Provide the [x, y] coordinate of the cell's center where the given text is located.  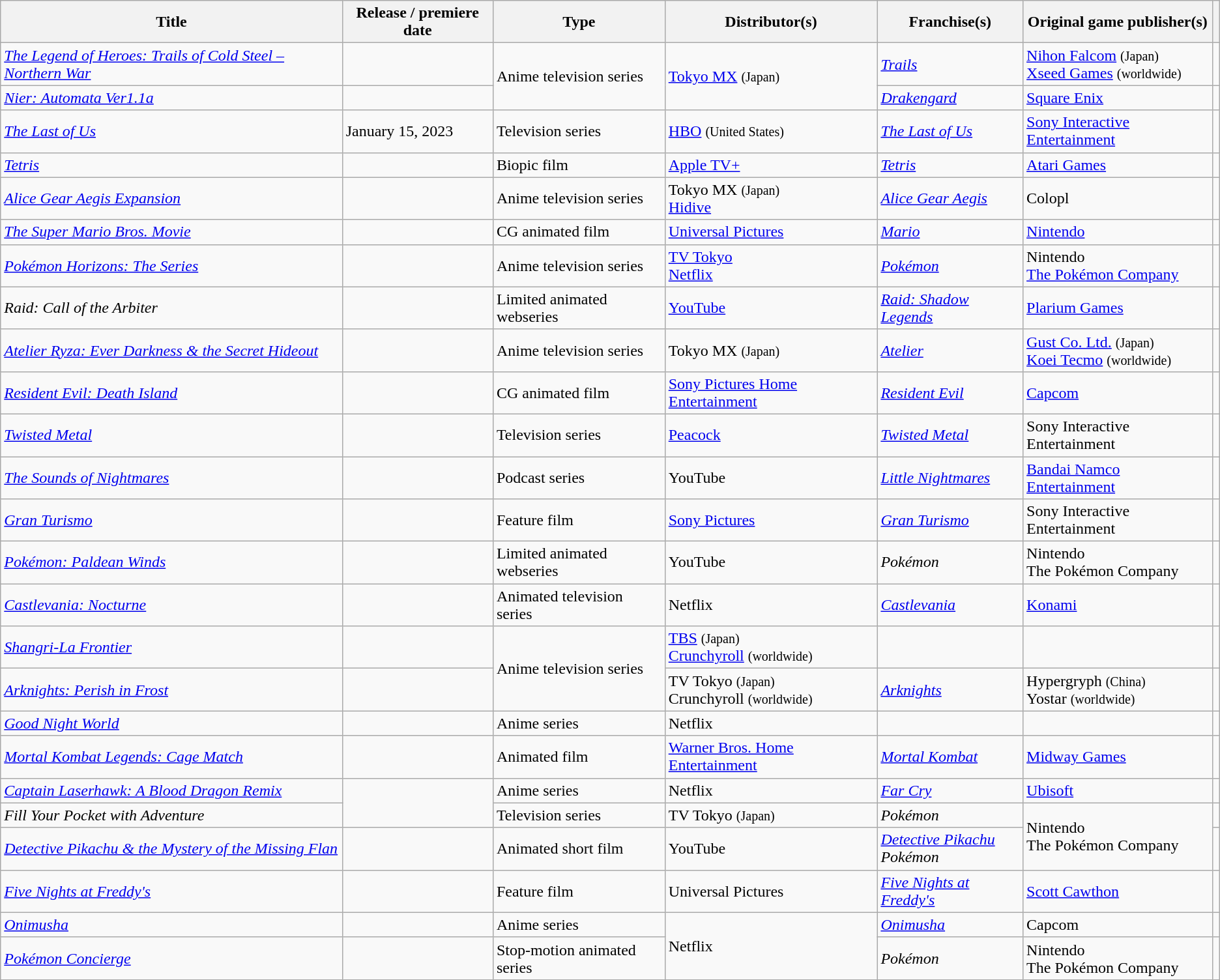
Biopic film [579, 165]
Type [579, 22]
Detective PikachuPokémon [950, 848]
Warner Bros. Home Entertainment [771, 757]
TV Tokyo (Japan) [771, 815]
Mortal Kombat [950, 757]
Release / premiere date [417, 22]
Stop-motion animated series [579, 958]
January 15, 2023 [417, 132]
TBS (Japan)Crunchyroll (worldwide) [771, 648]
Konami [1118, 605]
Atelier Ryza: Ever Darkness & the Secret Hideout [171, 351]
Square Enix [1118, 98]
Fill Your Pocket with Adventure [171, 815]
Tokyo MX (Japan)Hidive [771, 198]
Atari Games [1118, 165]
Scott Cawthon [1118, 891]
Detective Pikachu & the Mystery of the Missing Flan [171, 848]
Bandai Namco Entertainment [1118, 477]
Raid: Shadow Legends [950, 308]
Hypergryph (China)Yostar (worldwide) [1118, 689]
Far Cry [950, 790]
Pokémon Horizons: The Series [171, 266]
Apple TV+ [771, 165]
Castlevania: Nocturne [171, 605]
Trails [950, 64]
Nihon Falcom (Japan)Xseed Games (worldwide) [1118, 64]
Nintendo [1118, 232]
Captain Laserhawk: A Blood Dragon Remix [171, 790]
The Legend of Heroes: Trails of Cold Steel – Northern War [171, 64]
Colopl [1118, 198]
Mortal Kombat Legends: Cage Match [171, 757]
Peacock [771, 435]
Atelier [950, 351]
Gust Co. Ltd. (Japan)Koei Tecmo (worldwide) [1118, 351]
Good Night World [171, 723]
HBO (United States) [771, 132]
Podcast series [579, 477]
Alice Gear Aegis Expansion [171, 198]
Castlevania [950, 605]
Pokémon: Paldean Winds [171, 563]
Drakengard [950, 98]
TV Tokyo Netflix [771, 266]
Raid: Call of the Arbiter [171, 308]
Animated short film [579, 848]
Plarium Games [1118, 308]
Arknights: Perish in Frost [171, 689]
The Super Mario Bros. Movie [171, 232]
Animated television series [579, 605]
Sony Pictures Home Entertainment [771, 392]
Distributor(s) [771, 22]
Nier: Automata Ver1.1a [171, 98]
Resident Evil: Death Island [171, 392]
Arknights [950, 689]
Mario [950, 232]
Midway Games [1118, 757]
Sony Pictures [771, 520]
TV Tokyo (Japan)Crunchyroll (worldwide) [771, 689]
Shangri-La Frontier [171, 648]
Resident Evil [950, 392]
Ubisoft [1118, 790]
Title [171, 22]
Original game publisher(s) [1118, 22]
Animated film [579, 757]
Alice Gear Aegis [950, 198]
The Sounds of Nightmares [171, 477]
Franchise(s) [950, 22]
Little Nightmares [950, 477]
Pokémon Concierge [171, 958]
